Locate the cell with the specified text and output its [X, Y] center coordinate. 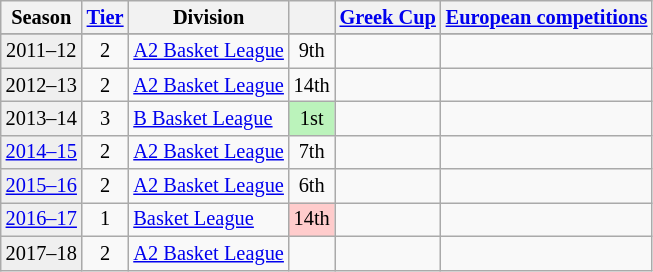
Greek Cup [388, 17]
2016–17 [42, 219]
2011–12 [42, 51]
Tier [106, 17]
2015–16 [42, 186]
Season [42, 17]
1 [106, 219]
7th [312, 152]
European competitions [547, 17]
2017–18 [42, 253]
3 [106, 118]
6th [312, 186]
2013–14 [42, 118]
Division [208, 17]
B Basket League [208, 118]
2014–15 [42, 152]
1st [312, 118]
9th [312, 51]
2012–13 [42, 85]
Basket League [208, 219]
